From the cell containing the given text, extract its center point as [X, Y] coordinate. 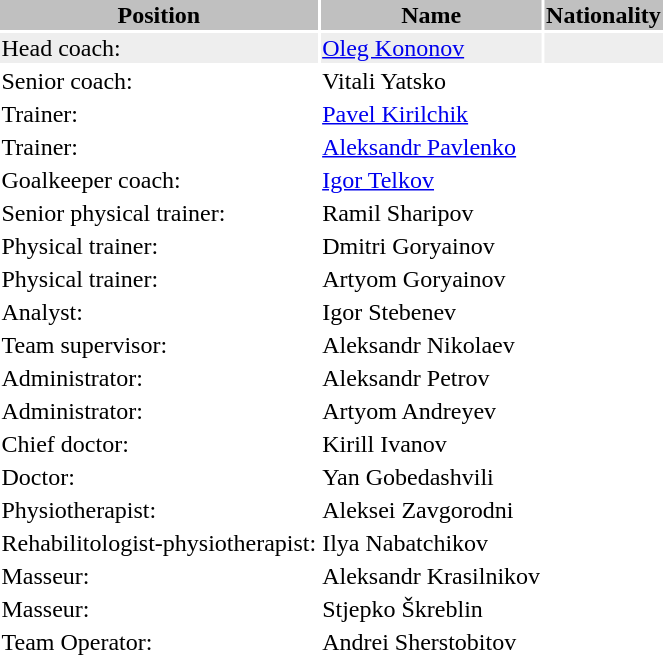
Analyst: [159, 312]
Aleksei Zavgorodni [432, 510]
Dmitri Goryainov [432, 246]
Igor Telkov [432, 180]
Position [159, 15]
Pavel Kirilchik [432, 114]
Aleksandr Petrov [432, 378]
Physiotherapist: [159, 510]
Senior physical trainer: [159, 213]
Oleg Kononov [432, 48]
Name [432, 15]
Rehabilitologist-physiotherapist: [159, 543]
Senior coach: [159, 81]
Artyom Andreyev [432, 411]
Ramil Sharipov [432, 213]
Aleksandr Krasilnikov [432, 576]
Goalkeeper coach: [159, 180]
Chief doctor: [159, 444]
Igor Stebenev [432, 312]
Ilya Nabatchikov [432, 543]
Aleksandr Nikolaev [432, 345]
Doctor: [159, 477]
Artyom Goryainov [432, 279]
Team supervisor: [159, 345]
Vitali Yatsko [432, 81]
Nationality [604, 15]
Aleksandr Pavlenko [432, 147]
Stjepko Škreblin [432, 609]
Kirill Ivanov [432, 444]
Head coach: [159, 48]
Yan Gobedashvili [432, 477]
